Pinpoint the cell where the given text exists, returning its (X, Y) midpoint coordinate. 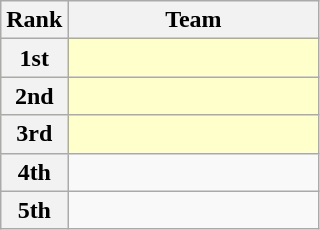
4th (34, 172)
Rank (34, 20)
3rd (34, 134)
2nd (34, 96)
Team (194, 20)
5th (34, 210)
1st (34, 58)
